Capture the cell that displays the provided text and extract its (X, Y) central coordinate. 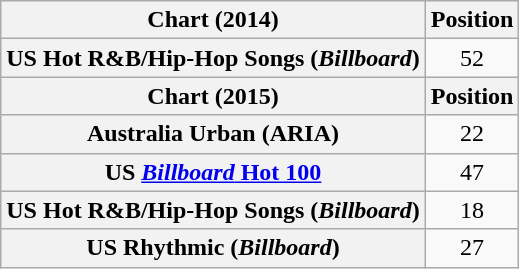
27 (472, 248)
47 (472, 172)
18 (472, 210)
22 (472, 134)
Chart (2015) (213, 96)
Chart (2014) (213, 20)
52 (472, 58)
US Billboard Hot 100 (213, 172)
Australia Urban (ARIA) (213, 134)
US Rhythmic (Billboard) (213, 248)
